Locate the cell with the specified text and output its (X, Y) center coordinate. 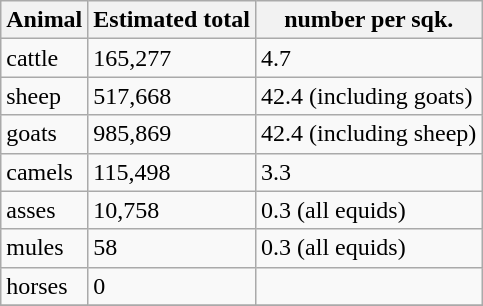
115,498 (172, 172)
985,869 (172, 134)
165,277 (172, 58)
camels (44, 172)
sheep (44, 96)
10,758 (172, 210)
Estimated total (172, 20)
horses (44, 286)
asses (44, 210)
mules (44, 248)
4.7 (369, 58)
517,668 (172, 96)
3.3 (369, 172)
42.4 (including sheep) (369, 134)
0 (172, 286)
goats (44, 134)
cattle (44, 58)
Animal (44, 20)
58 (172, 248)
number per sqk. (369, 20)
42.4 (including goats) (369, 96)
